Find where the given text appears and provide that cell's center as [X, Y] coordinate. 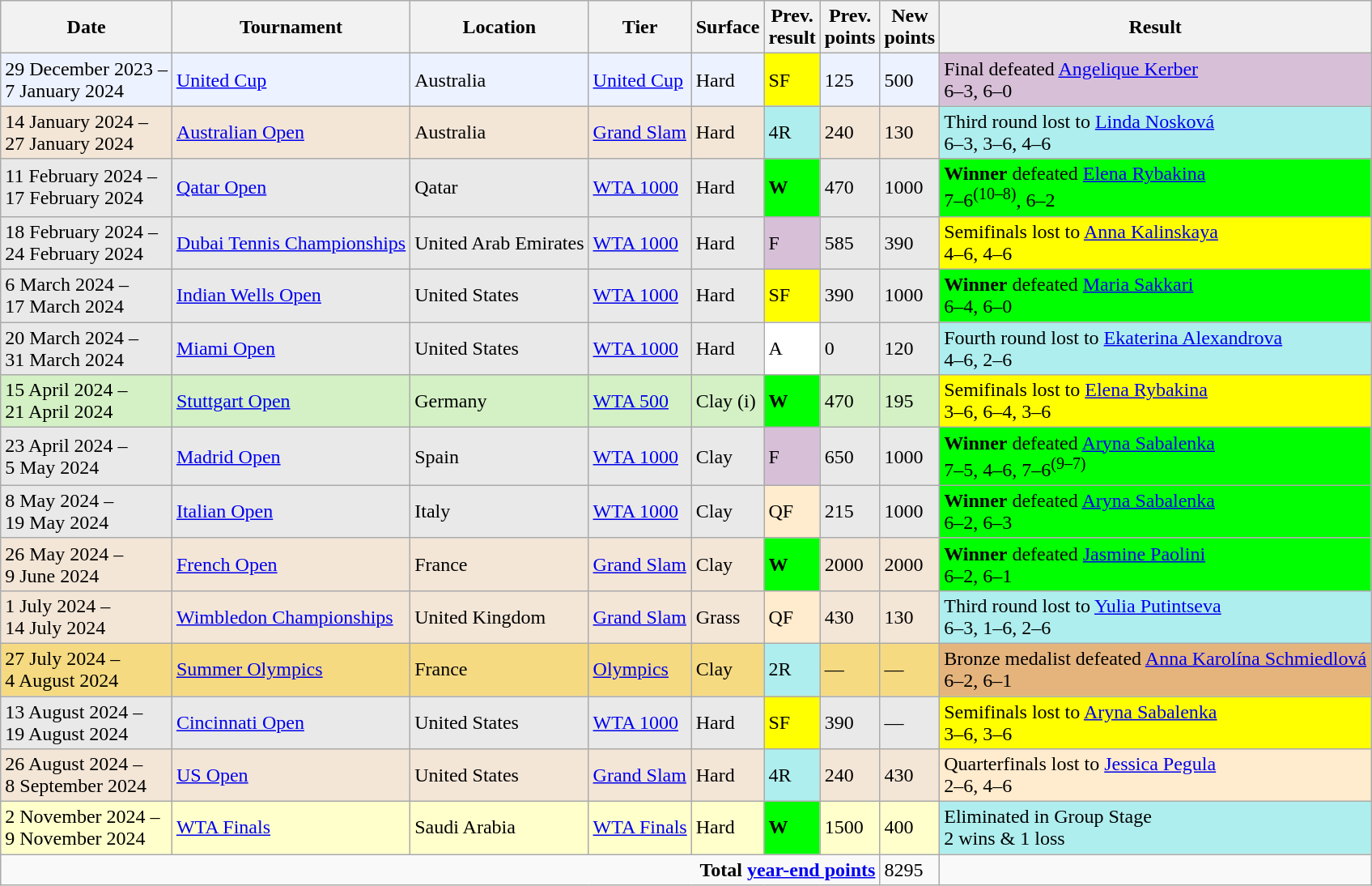
Summer Olympics [291, 669]
Dubai Tennis Championships [291, 243]
Australian Open [291, 133]
Olympics [639, 669]
195 [910, 402]
1500 [850, 828]
Quarterfinals lost to Jessica Pegula2–6, 4–6 [1156, 776]
Prev.points [850, 28]
Italian Open [291, 512]
2R [792, 669]
Surface [728, 28]
125 [850, 79]
Clay (i) [728, 402]
27 July 2024 –4 August 2024 [87, 669]
Grass [728, 617]
United Kingdom [499, 617]
Prev.result [792, 28]
13 August 2024 –19 August 2024 [87, 722]
Semifinals lost to Anna Kalinskaya4–6, 4–6 [1156, 243]
2 November 2024 –9 November 2024 [87, 828]
Result [1156, 28]
29 December 2023 –7 January 2024 [87, 79]
650 [850, 457]
Winner defeated Aryna Sabalenka7–5, 4–6, 7–6(9–7) [1156, 457]
26 May 2024 –9 June 2024 [87, 564]
Third round lost to Yulia Putintseva6–3, 1–6, 2–6 [1156, 617]
US Open [291, 776]
Miami Open [291, 348]
Location [499, 28]
11 February 2024 –17 February 2024 [87, 188]
215 [850, 512]
Spain [499, 457]
Eliminated in Group Stage2 wins & 1 loss [1156, 828]
Germany [499, 402]
Madrid Open [291, 457]
WTA 500 [639, 402]
Stuttgart Open [291, 402]
Total year-end points [440, 870]
Third round lost to Linda Nosková6–3, 3–6, 4–6 [1156, 133]
Qatar Open [291, 188]
Winner defeated Maria Sakkari6–4, 6–0 [1156, 296]
Cincinnati Open [291, 722]
United Arab Emirates [499, 243]
French Open [291, 564]
Tournament [291, 28]
18 February 2024 –24 February 2024 [87, 243]
400 [910, 828]
23 April 2024 –5 May 2024 [87, 457]
Semifinals lost to Elena Rybakina3–6, 6–4, 3–6 [1156, 402]
Bronze medalist defeated Anna Karolína Schmiedlová6–2, 6–1 [1156, 669]
Italy [499, 512]
0 [850, 348]
Final defeated Angelique Kerber6–3, 6–0 [1156, 79]
Tier [639, 28]
1 July 2024 –14 July 2024 [87, 617]
585 [850, 243]
Qatar [499, 188]
Indian Wells Open [291, 296]
Wimbledon Championships [291, 617]
Winner defeated Elena Rybakina7–6(10–8), 6–2 [1156, 188]
A [792, 348]
Fourth round lost to Ekaterina Alexandrova4–6, 2–6 [1156, 348]
6 March 2024 –17 March 2024 [87, 296]
Winner defeated Jasmine Paolini6–2, 6–1 [1156, 564]
15 April 2024 –21 April 2024 [87, 402]
Newpoints [910, 28]
26 August 2024 –8 September 2024 [87, 776]
Semifinals lost to Aryna Sabalenka3–6, 3–6 [1156, 722]
20 March 2024 –31 March 2024 [87, 348]
500 [910, 79]
Saudi Arabia [499, 828]
8 May 2024 –19 May 2024 [87, 512]
Date [87, 28]
120 [910, 348]
14 January 2024 –27 January 2024 [87, 133]
Winner defeated Aryna Sabalenka6–2, 6–3 [1156, 512]
8295 [910, 870]
